Detect which cell encompasses the target text, then output its [X, Y] center coordinate. 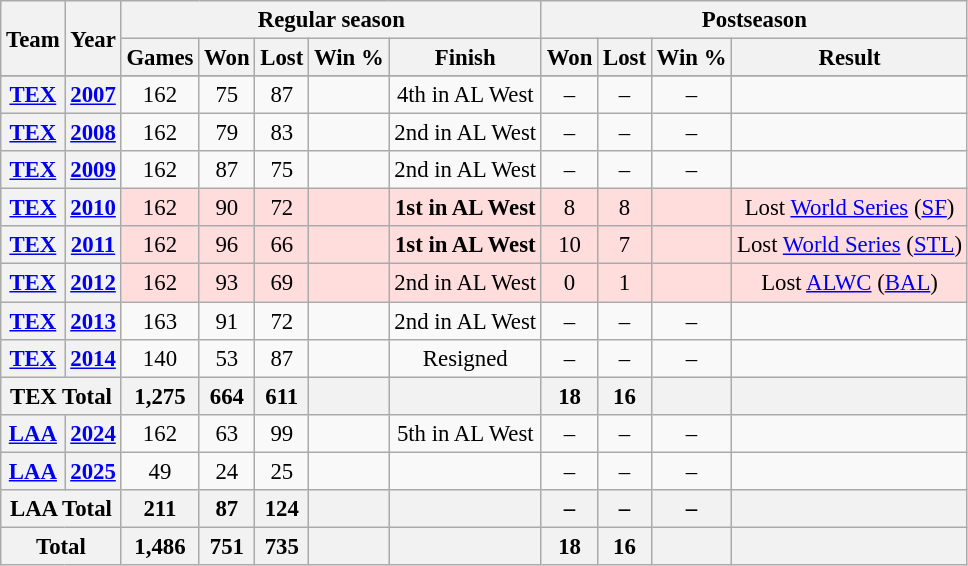
2010 [93, 208]
211 [160, 509]
79 [227, 133]
Total [61, 546]
25 [282, 471]
2007 [93, 95]
664 [227, 396]
Team [33, 38]
140 [160, 358]
63 [227, 433]
69 [282, 283]
2011 [93, 245]
10 [569, 245]
Result [850, 58]
0 [569, 283]
163 [160, 321]
2014 [93, 358]
1 [625, 283]
49 [160, 471]
91 [227, 321]
Lost World Series (SF) [850, 208]
5th in AL West [465, 433]
96 [227, 245]
124 [282, 509]
90 [227, 208]
2012 [93, 283]
Regular season [331, 20]
2009 [93, 170]
Postseason [754, 20]
TEX Total [61, 396]
83 [282, 133]
Year [93, 38]
7 [625, 245]
93 [227, 283]
Lost World Series (STL) [850, 245]
66 [282, 245]
2008 [93, 133]
99 [282, 433]
Lost ALWC (BAL) [850, 283]
751 [227, 546]
53 [227, 358]
1,486 [160, 546]
Games [160, 58]
2013 [93, 321]
Finish [465, 58]
2024 [93, 433]
1,275 [160, 396]
2025 [93, 471]
735 [282, 546]
24 [227, 471]
LAA Total [61, 509]
611 [282, 396]
Resigned [465, 358]
4th in AL West [465, 95]
